Output the (X, Y) coordinate of the center of the cell containing the given text.  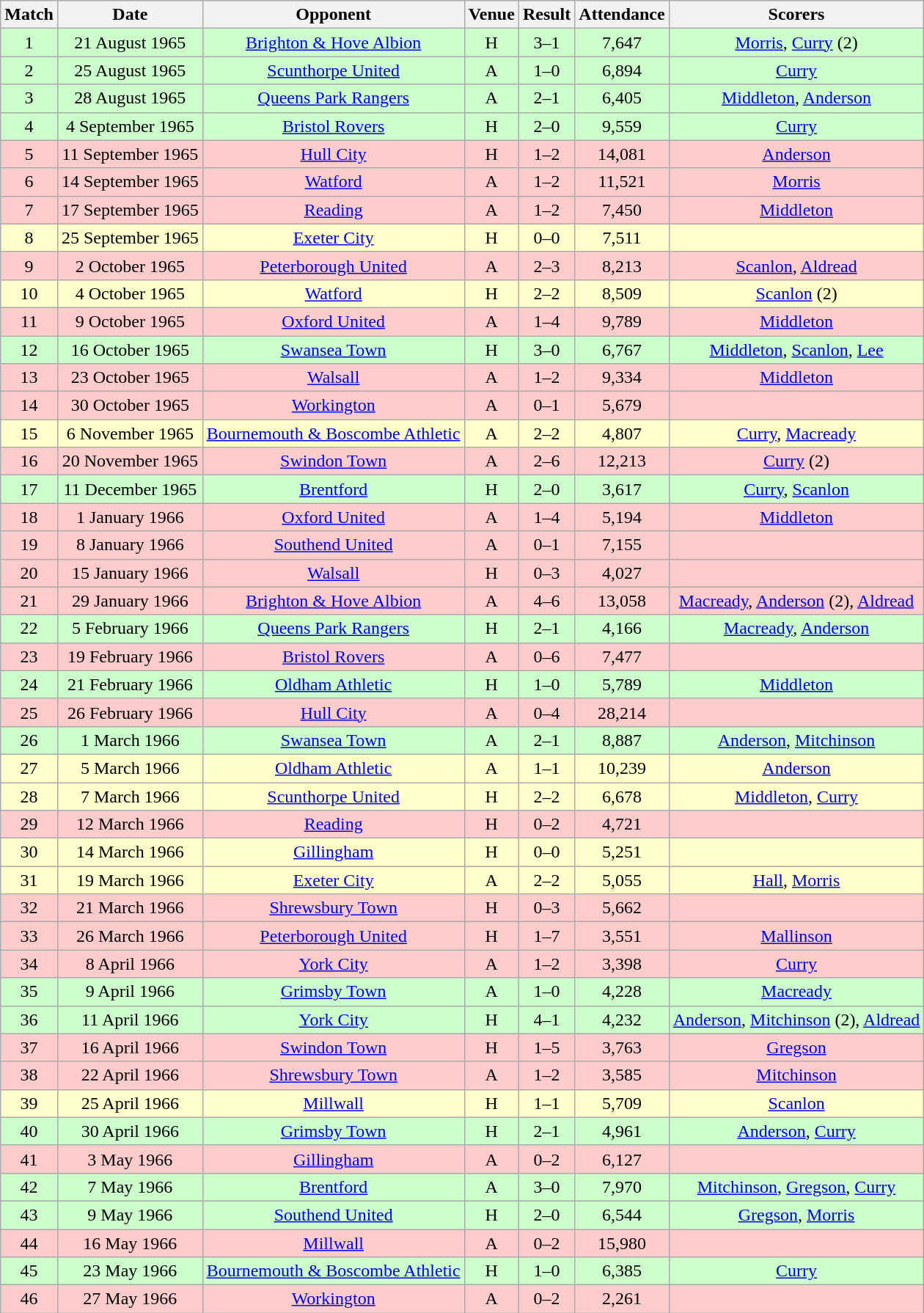
38 (29, 1075)
6,385 (622, 1271)
Match (29, 15)
4,166 (622, 629)
27 May 1966 (130, 1299)
11 December 1965 (130, 489)
31 (29, 880)
Scanlon (796, 1103)
7 March 1966 (130, 796)
12 (29, 350)
11 (29, 321)
8,213 (622, 266)
4 (29, 126)
15,980 (622, 1243)
11 April 1966 (130, 1020)
6 (29, 182)
19 (29, 545)
7 May 1966 (130, 1187)
2 October 1965 (130, 266)
3,551 (622, 936)
9,789 (622, 321)
11 September 1965 (130, 154)
32 (29, 908)
22 (29, 629)
4–1 (546, 1020)
25 April 1966 (130, 1103)
8 (29, 238)
4,232 (622, 1020)
7,647 (622, 43)
3,585 (622, 1075)
0–6 (546, 656)
5,662 (622, 908)
16 October 1965 (130, 350)
28 August 1965 (130, 98)
Anderson, Curry (796, 1131)
8,509 (622, 293)
7,477 (622, 656)
0–4 (546, 712)
13 (29, 378)
27 (29, 768)
4,027 (622, 573)
8 January 1966 (130, 545)
Morris (796, 182)
5 (29, 154)
30 October 1965 (130, 406)
1 March 1966 (130, 740)
4,228 (622, 992)
28 (29, 796)
Morris, Curry (2) (796, 43)
24 (29, 684)
16 May 1966 (130, 1243)
4–6 (546, 601)
16 April 1966 (130, 1047)
4,961 (622, 1131)
Anderson, Mitchinson (2), Aldread (796, 1020)
14,081 (622, 154)
9 (29, 266)
Hall, Morris (796, 880)
Macready (796, 992)
39 (29, 1103)
26 March 1966 (130, 936)
44 (29, 1243)
29 (29, 824)
7,450 (622, 210)
10 (29, 293)
9 October 1965 (130, 321)
6,894 (622, 70)
3,763 (622, 1047)
29 January 1966 (130, 601)
5,055 (622, 880)
5 February 1966 (130, 629)
8 April 1966 (130, 964)
3 May 1966 (130, 1159)
7,511 (622, 238)
Scanlon, Aldread (796, 266)
Mitchinson, Gregson, Curry (796, 1187)
21 March 1966 (130, 908)
5,789 (622, 684)
3–1 (546, 43)
40 (29, 1131)
4 September 1965 (130, 126)
3,617 (622, 489)
19 March 1966 (130, 880)
2 (29, 70)
7,155 (622, 545)
Mitchinson (796, 1075)
19 February 1966 (130, 656)
41 (29, 1159)
Curry, Macready (796, 434)
17 (29, 489)
23 May 1966 (130, 1271)
9 May 1966 (130, 1215)
10,239 (622, 768)
21 February 1966 (130, 684)
30 April 1966 (130, 1131)
42 (29, 1187)
6,767 (622, 350)
1–5 (546, 1047)
34 (29, 964)
26 February 1966 (130, 712)
35 (29, 992)
37 (29, 1047)
25 August 1965 (130, 70)
28,214 (622, 712)
Middleton, Curry (796, 796)
9 April 1966 (130, 992)
6,127 (622, 1159)
1 January 1966 (130, 517)
18 (29, 517)
12 March 1966 (130, 824)
25 September 1965 (130, 238)
2–3 (546, 266)
2,261 (622, 1299)
21 (29, 601)
4,721 (622, 824)
Venue (491, 15)
4 October 1965 (130, 293)
14 (29, 406)
Result (546, 15)
13,058 (622, 601)
14 September 1965 (130, 182)
Scorers (796, 15)
36 (29, 1020)
22 April 1966 (130, 1075)
20 November 1965 (130, 461)
33 (29, 936)
Scanlon (2) (796, 293)
9,559 (622, 126)
15 January 1966 (130, 573)
9,334 (622, 378)
5,709 (622, 1103)
Date (130, 15)
3 (29, 98)
26 (29, 740)
5,194 (622, 517)
Curry (2) (796, 461)
45 (29, 1271)
Middleton, Scanlon, Lee (796, 350)
14 March 1966 (130, 852)
20 (29, 573)
Macready, Anderson (2), Aldread (796, 601)
23 (29, 656)
Middleton, Anderson (796, 98)
1–7 (546, 936)
8,887 (622, 740)
Gregson (796, 1047)
5 March 1966 (130, 768)
21 August 1965 (130, 43)
1 (29, 43)
46 (29, 1299)
3,398 (622, 964)
2–6 (546, 461)
5,251 (622, 852)
7,970 (622, 1187)
6,678 (622, 796)
Mallinson (796, 936)
Opponent (333, 15)
7 (29, 210)
Macready, Anderson (796, 629)
16 (29, 461)
Gregson, Morris (796, 1215)
6,544 (622, 1215)
Attendance (622, 15)
Anderson, Mitchinson (796, 740)
Curry, Scanlon (796, 489)
12,213 (622, 461)
5,679 (622, 406)
6 November 1965 (130, 434)
11,521 (622, 182)
6,405 (622, 98)
4,807 (622, 434)
23 October 1965 (130, 378)
30 (29, 852)
15 (29, 434)
25 (29, 712)
43 (29, 1215)
17 September 1965 (130, 210)
